Provide the (x, y) coordinate of the cell's center where the given text is located.  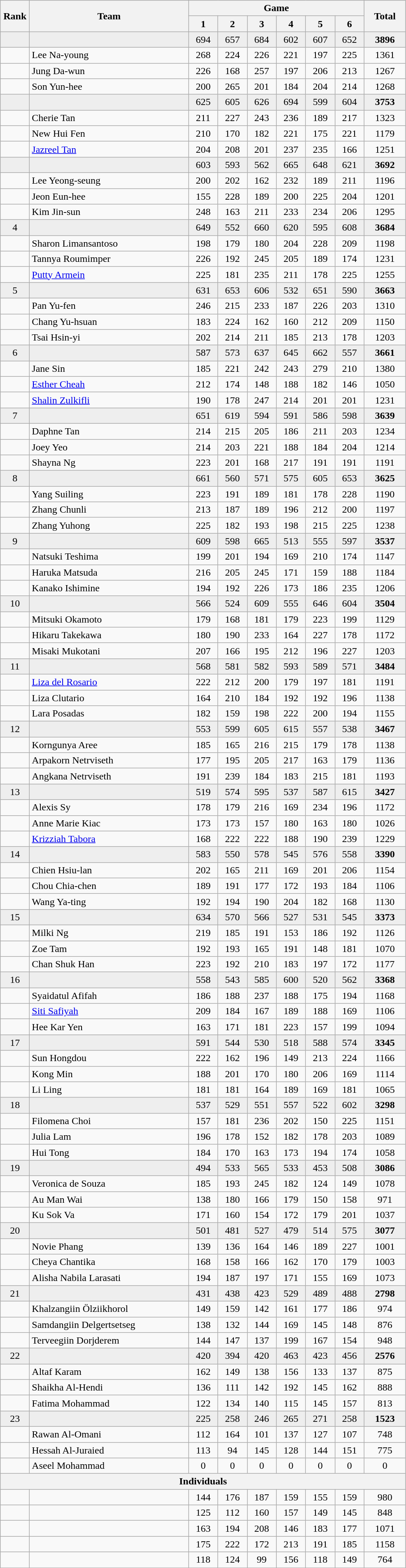
Samdangiin Delgertsetseg (109, 1325)
660 (262, 228)
585 (262, 980)
980 (385, 1497)
Siti Safiyah (109, 1011)
Yang Suiling (109, 494)
1214 (385, 447)
Lee Yeong-seung (109, 180)
1071 (385, 1528)
9 (15, 541)
1310 (385, 306)
New Hui Fen (109, 133)
139 (203, 1246)
Mitsuki Okamoto (109, 619)
1184 (385, 572)
570 (232, 917)
22 (15, 1356)
Chan Shuk Han (109, 964)
620 (291, 228)
948 (385, 1340)
597 (349, 541)
Wang Ya-ting (109, 901)
271 (320, 1419)
Lee Na-young (109, 55)
489 (320, 1293)
12 (15, 729)
543 (232, 980)
1003 (385, 1262)
1268 (385, 86)
Tsai Hsin-yi (109, 337)
608 (349, 228)
Fatima Mohammad (109, 1403)
Putty Armein (109, 275)
848 (385, 1513)
1380 (385, 369)
125 (203, 1513)
625 (203, 102)
532 (291, 290)
Daphne Tan (109, 431)
524 (232, 604)
279 (320, 369)
518 (291, 1043)
551 (262, 1105)
1197 (385, 510)
520 (320, 980)
1126 (385, 933)
1193 (385, 776)
Game (276, 8)
Milki Ng (109, 933)
531 (320, 917)
Anne Marie Kiac (109, 823)
538 (349, 729)
Cherie Tan (109, 118)
522 (320, 1105)
590 (349, 290)
Aseel Mohammad (109, 1466)
Chien Hsiu-lan (109, 870)
111 (232, 1387)
1129 (385, 619)
530 (262, 1043)
594 (262, 415)
140 (262, 1403)
115 (291, 1403)
565 (262, 1168)
247 (262, 400)
3 (262, 24)
971 (385, 1199)
Rank (15, 16)
133 (320, 1372)
3692 (385, 165)
619 (232, 415)
16 (15, 980)
1523 (385, 1419)
Team (109, 16)
18 (15, 1105)
560 (232, 478)
152 (262, 1136)
153 (291, 933)
Shaikha Al-Hendi (109, 1387)
Arpakorn Netrviseth (109, 761)
Filomena Choi (109, 1121)
463 (291, 1356)
513 (291, 541)
7 (15, 415)
Alisha Nabila Larasati (109, 1278)
1190 (385, 494)
2798 (385, 1293)
3661 (385, 353)
Sharon Limansantoso (109, 243)
652 (349, 40)
661 (203, 478)
607 (320, 40)
1166 (385, 1058)
1229 (385, 839)
127 (320, 1434)
Chou Chia-chen (109, 886)
Total (385, 16)
Jane Sin (109, 369)
637 (262, 353)
775 (385, 1450)
582 (262, 666)
626 (262, 102)
Julia Lam (109, 1136)
3427 (385, 792)
Au Man Wai (109, 1199)
101 (262, 1434)
3753 (385, 102)
Alexis Sy (109, 807)
3684 (385, 228)
453 (320, 1168)
3077 (385, 1231)
600 (291, 980)
14 (15, 854)
Krizziah Tabora (109, 839)
438 (232, 1293)
147 (232, 1340)
Chang Yu-hsuan (109, 322)
1150 (385, 322)
3896 (385, 40)
974 (385, 1309)
Hessah Al-Juraied (109, 1450)
Liza del Rosario (109, 682)
3368 (385, 980)
Cheya Chantika (109, 1262)
1065 (385, 1090)
Hee Kar Yen (109, 1027)
1361 (385, 55)
Jung Da-wun (109, 71)
1168 (385, 996)
578 (262, 854)
1295 (385, 212)
99 (262, 1560)
Zoe Tam (109, 948)
3086 (385, 1168)
1154 (385, 870)
394 (232, 1356)
3639 (385, 415)
621 (349, 165)
648 (320, 165)
Kanako Ishimine (109, 588)
11 (15, 666)
1058 (385, 1152)
19 (15, 1168)
1114 (385, 1074)
Pan Yu-fen (109, 306)
657 (232, 40)
Novie Phang (109, 1246)
161 (291, 1309)
550 (232, 854)
875 (385, 1372)
Li Ling (109, 1090)
Khalzangiin Ölziikhorol (109, 1309)
Shayna Ng (109, 463)
479 (291, 1231)
10 (15, 604)
Son Yun-hee (109, 86)
17 (15, 1043)
1255 (385, 275)
1201 (385, 196)
176 (232, 1497)
553 (203, 729)
Kong Min (109, 1074)
481 (232, 1231)
603 (203, 165)
Korngunya Aree (109, 745)
1094 (385, 1027)
634 (203, 917)
1155 (385, 714)
3504 (385, 604)
1158 (385, 1544)
501 (203, 1231)
Shalin Zulkifli (109, 400)
Esther Cheah (109, 384)
Tannya Roumimper (109, 259)
1177 (385, 964)
21 (15, 1293)
Zhang Chunli (109, 510)
1026 (385, 823)
107 (349, 1434)
2576 (385, 1356)
631 (203, 290)
3390 (385, 854)
Altaf Karam (109, 1372)
Individuals (203, 1482)
646 (320, 604)
20 (15, 1231)
1050 (385, 384)
1037 (385, 1215)
573 (232, 353)
23 (15, 1419)
3345 (385, 1043)
1136 (385, 761)
1198 (385, 243)
514 (320, 1231)
888 (385, 1387)
552 (232, 228)
1267 (385, 71)
Hui Tong (109, 1152)
508 (349, 1168)
1234 (385, 431)
Jeon Eun-hee (109, 196)
Syaidatul Afifah (109, 996)
494 (203, 1168)
1073 (385, 1278)
Misaki Mukotani (109, 651)
456 (349, 1356)
1323 (385, 118)
Rawan Al-Omani (109, 1434)
Haruka Matsuda (109, 572)
684 (262, 40)
15 (15, 917)
431 (203, 1293)
13 (15, 792)
519 (203, 792)
876 (385, 1325)
Ku Sok Va (109, 1215)
3625 (385, 478)
3298 (385, 1105)
Kim Jin-sun (109, 212)
94 (232, 1450)
Zhang Yuhong (109, 525)
3373 (385, 917)
583 (203, 854)
Joey Yeo (109, 447)
649 (203, 228)
242 (262, 369)
1251 (385, 149)
248 (203, 212)
645 (291, 353)
122 (203, 1403)
589 (320, 666)
662 (320, 353)
1196 (385, 180)
488 (349, 1293)
268 (203, 55)
581 (232, 666)
1089 (385, 1136)
128 (291, 1450)
1070 (385, 948)
1206 (385, 588)
576 (320, 854)
1151 (385, 1121)
568 (203, 666)
1 (203, 24)
132 (232, 1325)
586 (320, 415)
219 (203, 933)
113 (203, 1450)
3484 (385, 666)
8 (15, 478)
151 (349, 1450)
Angkana Netrviseth (109, 776)
764 (385, 1560)
588 (320, 1043)
Liza Clutario (109, 698)
1130 (385, 901)
1147 (385, 557)
Veronica de Souza (109, 1183)
257 (262, 71)
3663 (385, 290)
2 (232, 24)
606 (262, 290)
1179 (385, 133)
544 (232, 1043)
1078 (385, 1183)
Natsuki Teshima (109, 557)
3537 (385, 541)
Lara Posadas (109, 714)
Hikaru Takekawa (109, 635)
207 (203, 651)
134 (232, 1403)
1238 (385, 525)
748 (385, 1434)
Sun Hongdou (109, 1058)
232 (291, 180)
1001 (385, 1246)
813 (385, 1403)
Terveegiin Dorjderem (109, 1340)
Jazreel Tan (109, 149)
3467 (385, 729)
